Determine the [x, y] coordinate at the center of the cell enclosing the given text.  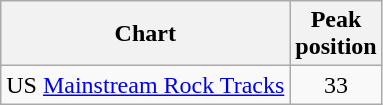
Peakposition [336, 34]
33 [336, 85]
Chart [146, 34]
US Mainstream Rock Tracks [146, 85]
